Extract the [x, y] coordinate from the center of the cell holding the provided text.  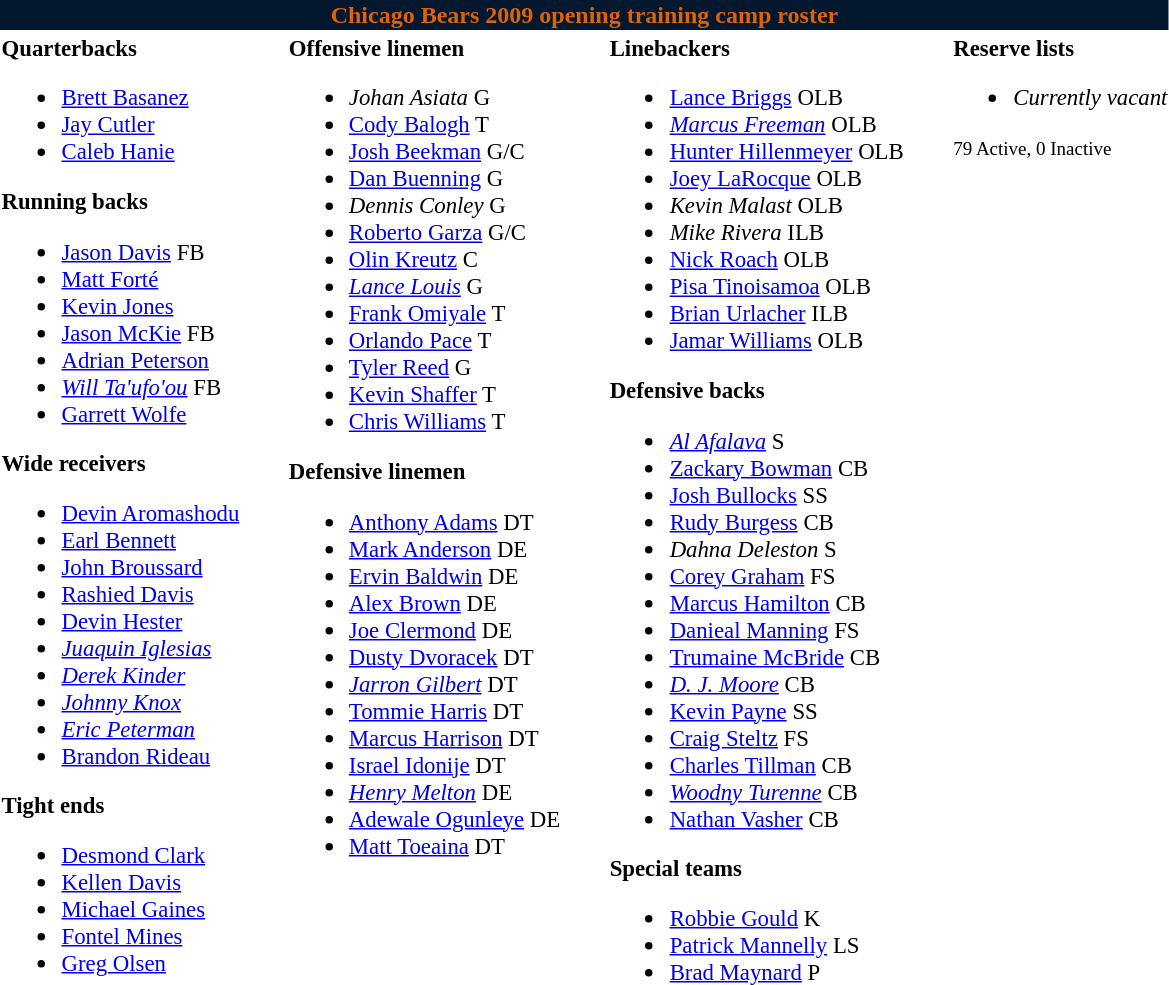
Chicago Bears 2009 opening training camp roster [584, 15]
